Search for the cell housing the specified text and yield its (x, y) center coordinate. 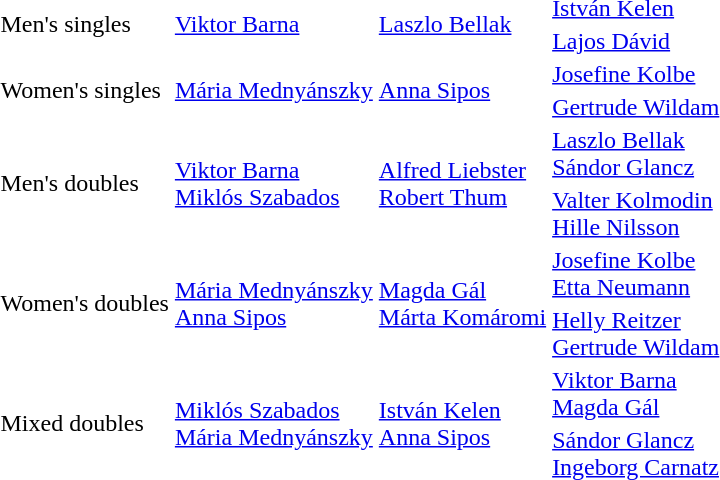
Anna Sipos (462, 90)
Mária Mednyánszky (274, 90)
Alfred Liebster Robert Thum (462, 184)
Magda Gál Márta Komáromi (462, 304)
Viktor Barna Miklós Szabados (274, 184)
Mária Mednyánszky Anna Sipos (274, 304)
